Output the (x, y) coordinate of the center of the cell containing the given text.  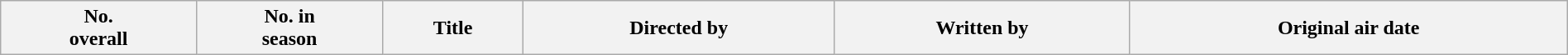
Title (453, 28)
Original air date (1348, 28)
No.overall (99, 28)
Written by (982, 28)
Directed by (678, 28)
No. inseason (289, 28)
